Determine the (X, Y) coordinate at the center of the cell enclosing the given text.  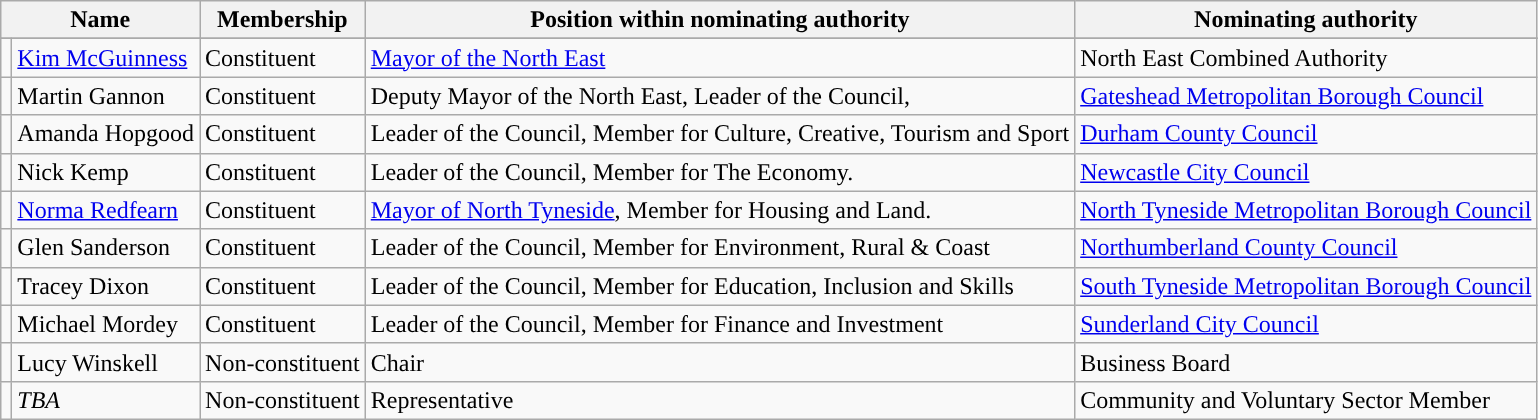
Newcastle City Council (1306, 172)
Representative (720, 400)
Tracey Dixon (106, 286)
Business Board (1306, 362)
Leader of the Council, Member for Finance and Investment (720, 324)
Martin Gannon (106, 96)
Kim McGuinness (106, 58)
Leader of the Council, Member for The Economy. (720, 172)
Deputy Mayor of the North East, Leader of the Council, (720, 96)
Chair (720, 362)
Name (100, 20)
Lucy Winskell (106, 362)
Glen Sanderson (106, 248)
Leader of the Council, Member for Environment, Rural & Coast (720, 248)
North Tyneside Metropolitan Borough Council (1306, 210)
Leader of the Council, Member for Education, Inclusion and Skills (720, 286)
South Tyneside Metropolitan Borough Council (1306, 286)
Durham County Council (1306, 134)
Michael Mordey (106, 324)
Nominating authority (1306, 20)
Leader of the Council, Member for Culture, Creative, Tourism and Sport (720, 134)
Nick Kemp (106, 172)
TBA (106, 400)
Sunderland City Council (1306, 324)
Membership (283, 20)
Position within nominating authority (720, 20)
Mayor of the North East (720, 58)
North East Combined Authority (1306, 58)
Gateshead Metropolitan Borough Council (1306, 96)
Community and Voluntary Sector Member (1306, 400)
Mayor of North Tyneside, Member for Housing and Land. (720, 210)
Northumberland County Council (1306, 248)
Norma Redfearn (106, 210)
Amanda Hopgood (106, 134)
